Detect which cell encompasses the target text, then output its (x, y) center coordinate. 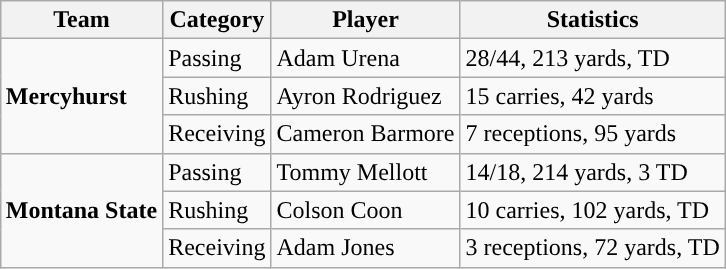
10 carries, 102 yards, TD (592, 210)
28/44, 213 yards, TD (592, 58)
Ayron Rodriguez (366, 96)
Montana State (81, 210)
Statistics (592, 20)
3 receptions, 72 yards, TD (592, 248)
Adam Jones (366, 248)
Mercyhurst (81, 96)
14/18, 214 yards, 3 TD (592, 172)
Tommy Mellott (366, 172)
7 receptions, 95 yards (592, 134)
Player (366, 20)
Colson Coon (366, 210)
Team (81, 20)
Category (217, 20)
15 carries, 42 yards (592, 96)
Adam Urena (366, 58)
Cameron Barmore (366, 134)
